For the text-containing cell, return its midpoint in (x, y) coordinate format. 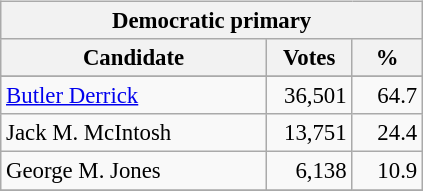
George M. Jones (134, 171)
24.4 (388, 133)
Democratic primary (212, 21)
Jack M. McIntosh (134, 133)
Candidate (134, 58)
Votes (309, 58)
13,751 (309, 133)
64.7 (388, 96)
% (388, 58)
36,501 (309, 96)
10.9 (388, 171)
6,138 (309, 171)
Butler Derrick (134, 96)
